Provide the [X, Y] coordinate of the cell's center where the given text is located.  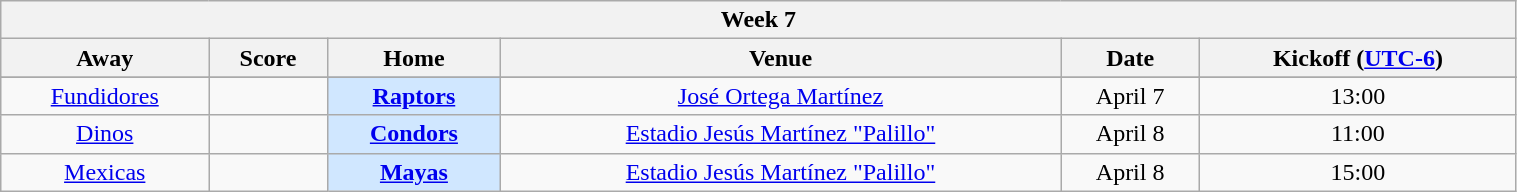
Fundidores [105, 96]
Away [105, 58]
Home [414, 58]
Kickoff (UTC-6) [1358, 58]
Venue [780, 58]
José Ortega Martínez [780, 96]
Condors [414, 134]
Mexicas [105, 172]
Raptors [414, 96]
11:00 [1358, 134]
Date [1130, 58]
Week 7 [758, 20]
April 7 [1130, 96]
Dinos [105, 134]
15:00 [1358, 172]
Mayas [414, 172]
Score [268, 58]
13:00 [1358, 96]
